Return (x, y) of the center of cell containing provided text 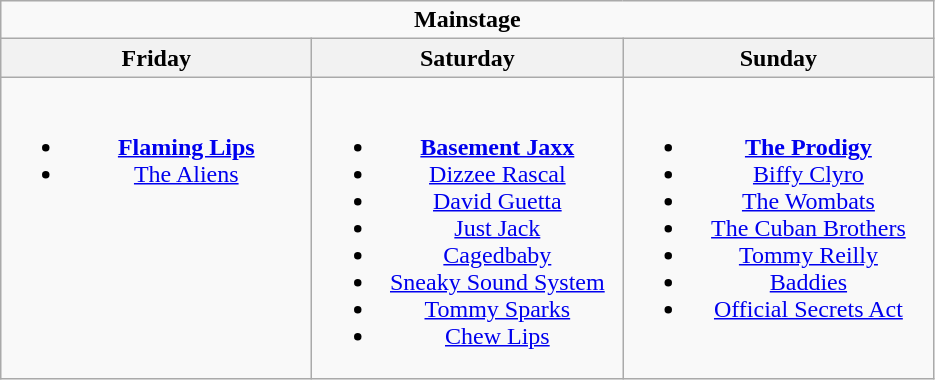
Sunday (778, 58)
Mainstage (468, 20)
Saturday (468, 58)
Flaming LipsThe Aliens (156, 228)
Friday (156, 58)
The ProdigyBiffy ClyroThe WombatsThe Cuban BrothersTommy ReillyBaddiesOfficial Secrets Act (778, 228)
Basement JaxxDizzee RascalDavid GuettaJust JackCagedbabySneaky Sound SystemTommy SparksChew Lips (468, 228)
